From the cell containing the given text, extract its center point as (X, Y) coordinate. 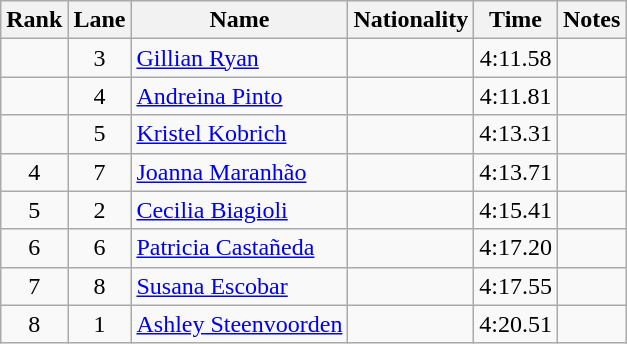
4:11.81 (516, 96)
1 (100, 324)
4:20.51 (516, 324)
4:15.41 (516, 210)
Lane (100, 20)
4:13.71 (516, 172)
2 (100, 210)
Kristel Kobrich (240, 134)
3 (100, 58)
Ashley Steenvoorden (240, 324)
Cecilia Biagioli (240, 210)
Name (240, 20)
4:13.31 (516, 134)
Gillian Ryan (240, 58)
Andreina Pinto (240, 96)
Notes (591, 20)
4:17.55 (516, 286)
4:17.20 (516, 248)
Patricia Castañeda (240, 248)
4:11.58 (516, 58)
Nationality (411, 20)
Time (516, 20)
Rank (34, 20)
Joanna Maranhão (240, 172)
Susana Escobar (240, 286)
